Provide the (x, y) coordinate of the cell's center where the given text is located.  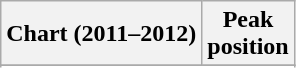
Peakposition (248, 34)
Chart (2011–2012) (102, 34)
